Locate the cell with the specified text and output its (X, Y) center coordinate. 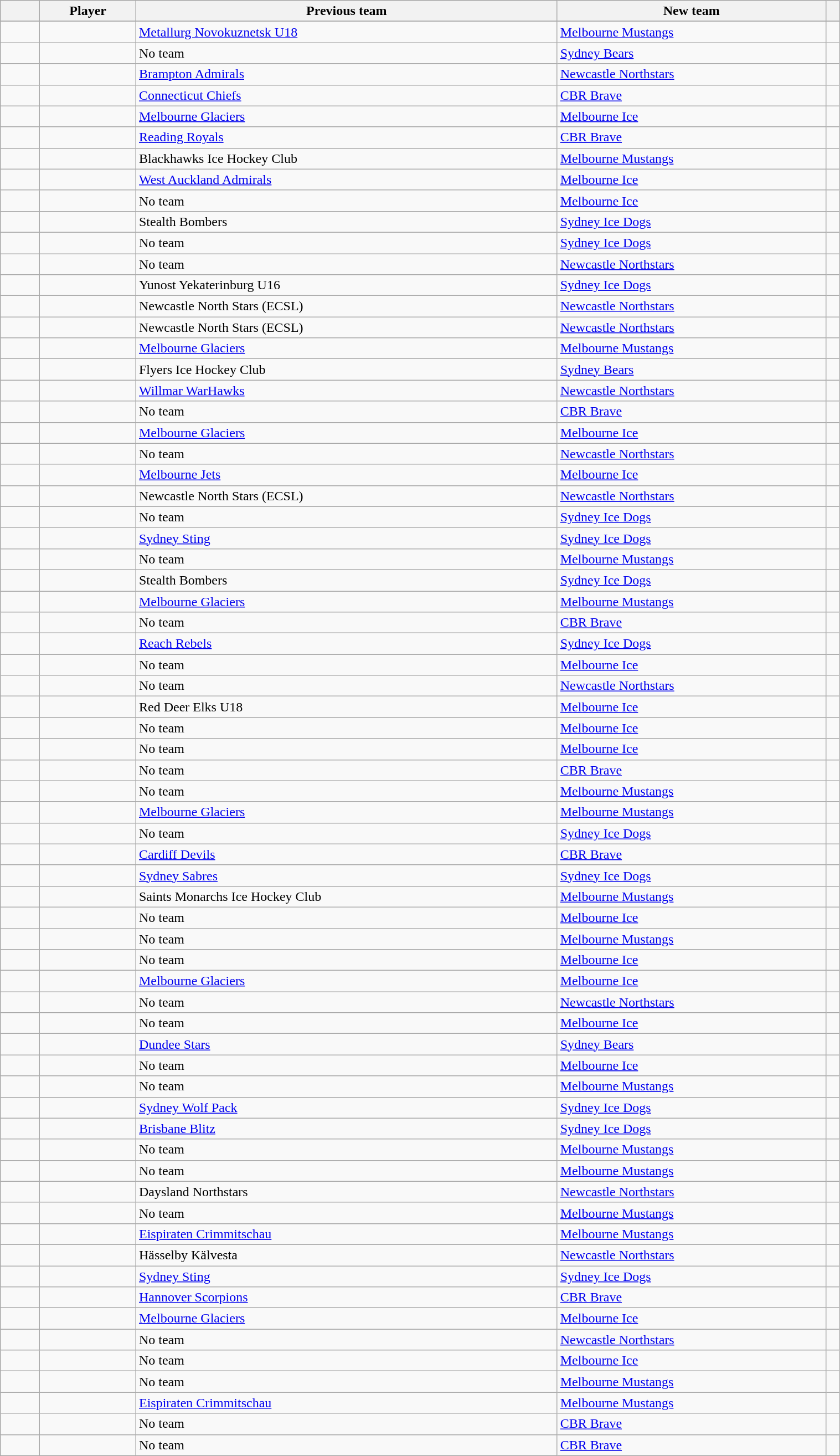
Previous team (347, 11)
Hässelby Kälvesta (347, 1255)
Reading Royals (347, 137)
Cardiff Devils (347, 854)
Player (88, 11)
Yunost Yekaterinburg U16 (347, 285)
Saints Monarchs Ice Hockey Club (347, 896)
Dundee Stars (347, 1044)
Daysland Northstars (347, 1192)
Connecticut Chiefs (347, 95)
Brampton Admirals (347, 74)
Blackhawks Ice Hockey Club (347, 158)
New team (691, 11)
Hannover Scorpions (347, 1298)
Reach Rebels (347, 644)
Metallurg Novokuznetsk U18 (347, 32)
Melbourne Jets (347, 475)
West Auckland Admirals (347, 180)
Brisbane Blitz (347, 1129)
Sydney Wolf Pack (347, 1108)
Sydney Sabres (347, 875)
Flyers Ice Hockey Club (347, 370)
Red Deer Elks U18 (347, 707)
Willmar WarHawks (347, 391)
